Return the [x, y] coordinate for the center point of the cell that contains the specified text.  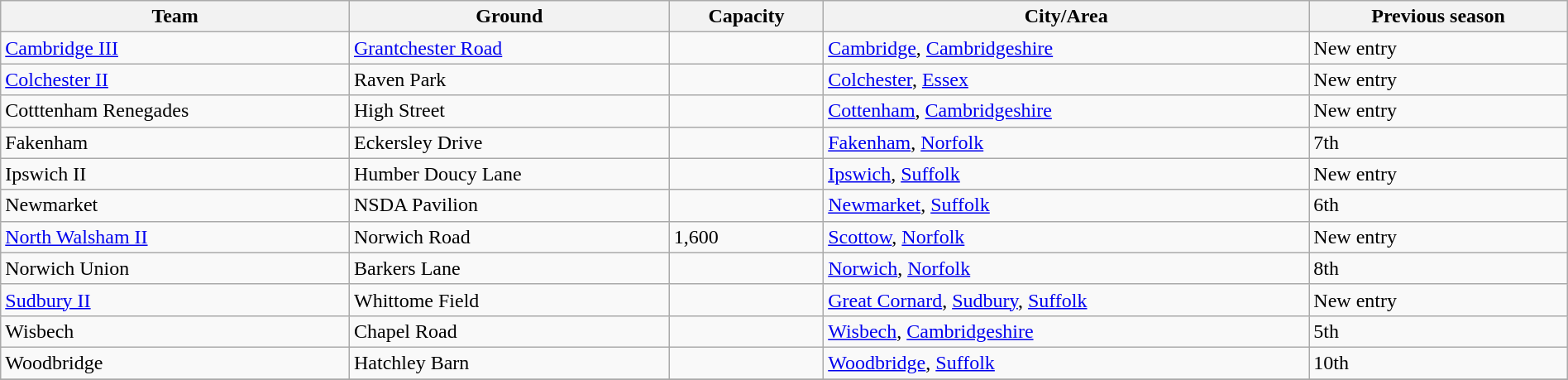
Cambridge, Cambridgeshire [1067, 48]
7th [1438, 142]
Hatchley Barn [509, 363]
Norwich, Norfolk [1067, 268]
Colchester II [175, 79]
Woodbridge, Suffolk [1067, 363]
Grantchester Road [509, 48]
North Walsham II [175, 237]
Previous season [1438, 17]
Colchester, Essex [1067, 79]
5th [1438, 331]
Chapel Road [509, 331]
Newmarket, Suffolk [1067, 205]
City/Area [1067, 17]
6th [1438, 205]
Whittome Field [509, 300]
Fakenham [175, 142]
Capacity [746, 17]
Norwich Road [509, 237]
Fakenham, Norfolk [1067, 142]
Ipswich II [175, 174]
Team [175, 17]
Barkers Lane [509, 268]
Newmarket [175, 205]
8th [1438, 268]
Cotttenham Renegades [175, 111]
Humber Doucy Lane [509, 174]
NSDA Pavilion [509, 205]
Ground [509, 17]
Norwich Union [175, 268]
Wisbech, Cambridgeshire [1067, 331]
Sudbury II [175, 300]
Ipswich, Suffolk [1067, 174]
Scottow, Norfolk [1067, 237]
Wisbech [175, 331]
10th [1438, 363]
High Street [509, 111]
Woodbridge [175, 363]
Great Cornard, Sudbury, Suffolk [1067, 300]
Eckersley Drive [509, 142]
Raven Park [509, 79]
Cambridge III [175, 48]
1,600 [746, 237]
Cottenham, Cambridgeshire [1067, 111]
